Capture the cell that displays the provided text and extract its (X, Y) central coordinate. 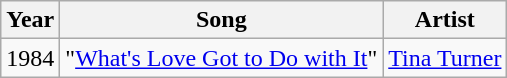
Song (222, 20)
Year (30, 20)
1984 (30, 58)
Artist (445, 20)
Tina Turner (445, 58)
"What's Love Got to Do with It" (222, 58)
